Output the (X, Y) coordinate of the center of the cell containing the given text.  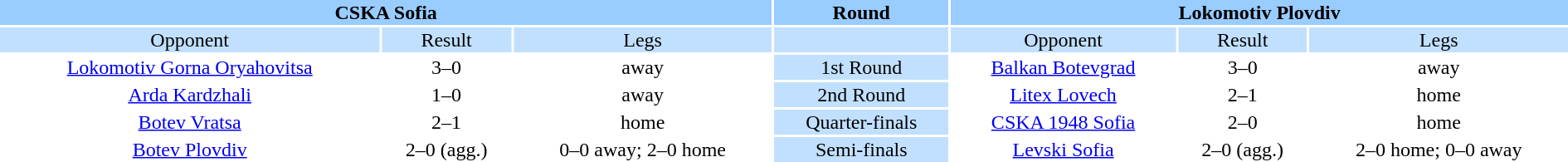
Lokomotiv Plovdiv (1259, 12)
Levski Sofia (1064, 150)
Botev Vratsa (189, 122)
Litex Lovech (1064, 95)
CSKA 1948 Sofia (1064, 122)
Quarter-finals (861, 122)
2nd Round (861, 95)
Balkan Botevgrad (1064, 67)
1st Round (861, 67)
2–0 (1243, 122)
CSKA Sofia (386, 12)
Botev Plovdiv (189, 150)
Semi-finals (861, 150)
2–0 home; 0–0 away (1439, 150)
1–0 (446, 95)
Lokomotiv Gorna Oryahovitsa (189, 67)
0–0 away; 2–0 home (643, 150)
Arda Kardzhali (189, 95)
Round (861, 12)
